Output the (x, y) coordinate of the center of the cell containing the given text.  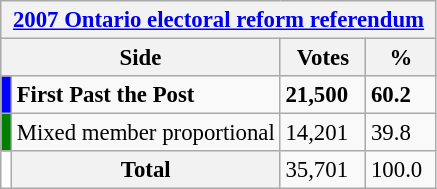
Mixed member proportional (146, 133)
21,500 (323, 95)
60.2 (402, 95)
2007 Ontario electoral reform referendum (219, 20)
39.8 (402, 133)
100.0 (402, 170)
35,701 (323, 170)
% (402, 58)
Votes (323, 58)
14,201 (323, 133)
First Past the Post (146, 95)
Side (140, 58)
Total (146, 170)
